Identify which cell holds the provided text, then report its (x, y) central coordinate. 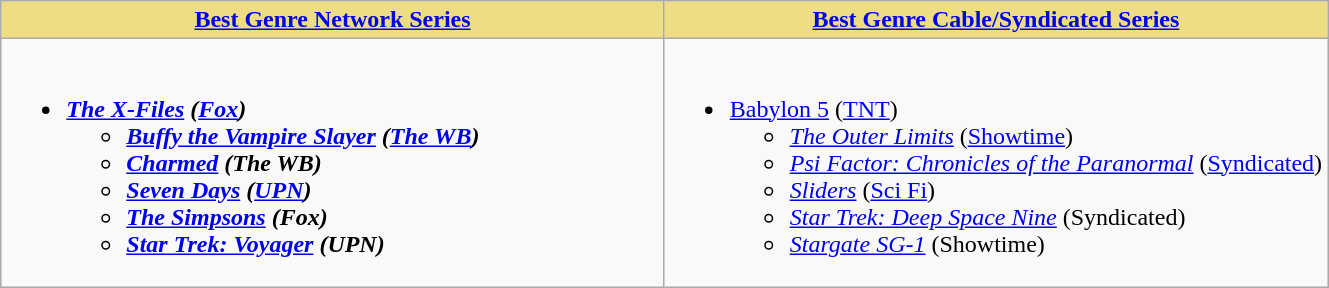
The X-Files (Fox)Buffy the Vampire Slayer (The WB)Charmed (The WB)Seven Days (UPN)The Simpsons (Fox)Star Trek: Voyager (UPN) (332, 163)
Best Genre Network Series (332, 20)
Best Genre Cable/Syndicated Series (996, 20)
